Output the (x, y) coordinate of the center of the cell containing the given text.  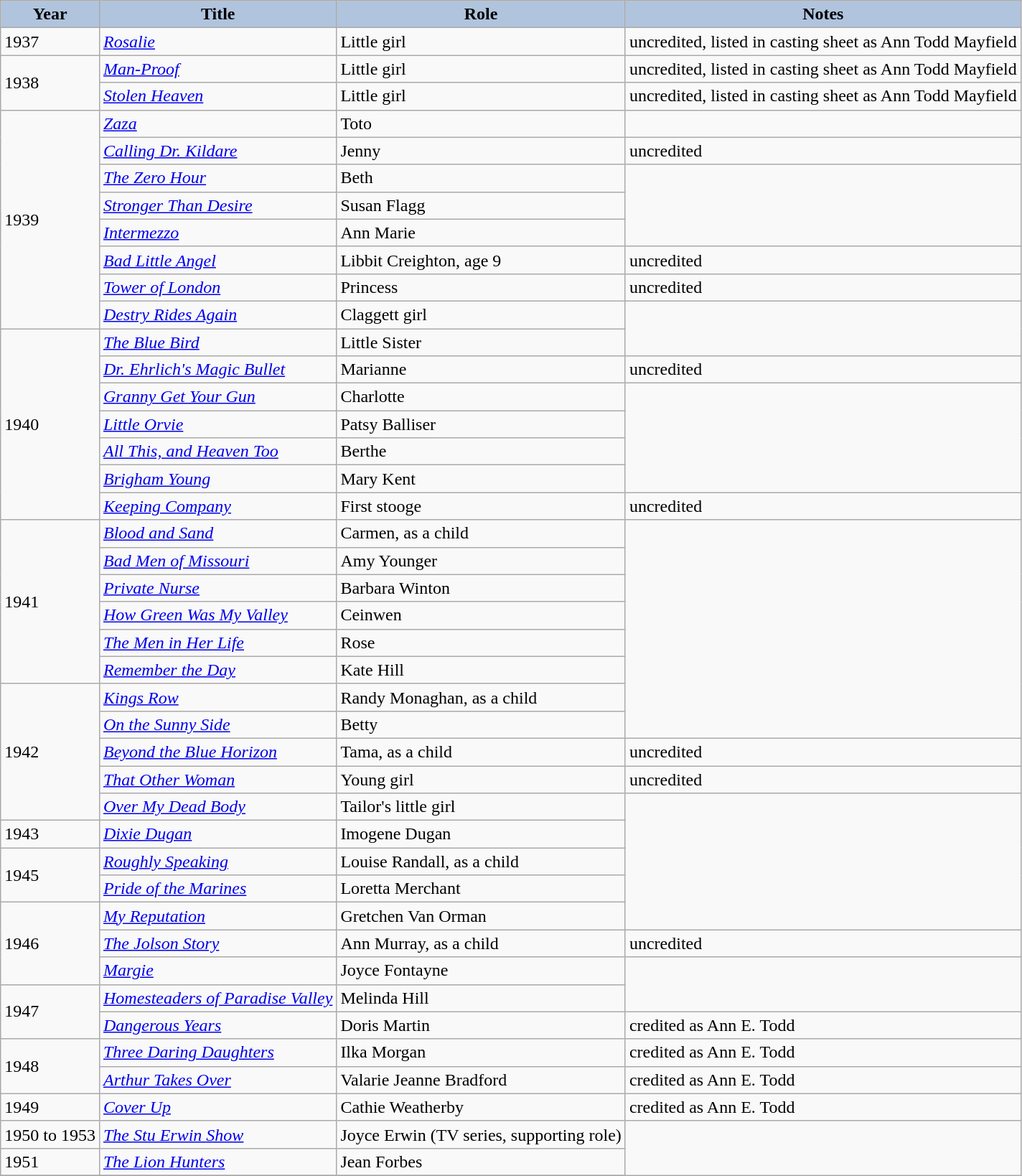
Joyce Fontayne (481, 971)
Beyond the Blue Horizon (217, 752)
Brigham Young (217, 479)
1943 (50, 834)
Melinda Hill (481, 998)
The Jolson Story (217, 943)
Destry Rides Again (217, 314)
1941 (50, 602)
1950 to 1953 (50, 1134)
Rose (481, 643)
1939 (50, 219)
Jenny (481, 151)
The Men in Her Life (217, 643)
Bad Little Angel (217, 260)
On the Sunny Side (217, 724)
Little Sister (481, 342)
Princess (481, 287)
1949 (50, 1107)
The Lion Hunters (217, 1162)
Amy Younger (481, 561)
Ann Marie (481, 233)
1937 (50, 42)
Private Nurse (217, 588)
Randy Monaghan, as a child (481, 697)
Rosalie (217, 42)
Ceinwen (481, 615)
Berthe (481, 452)
Bad Men of Missouri (217, 561)
Blood and Sand (217, 533)
Remember the Day (217, 670)
1948 (50, 1066)
Patsy Balliser (481, 424)
Dr. Ehrlich's Magic Bullet (217, 370)
Homesteaders of Paradise Valley (217, 998)
1951 (50, 1162)
Beth (481, 178)
Three Daring Daughters (217, 1053)
Joyce Erwin (TV series, supporting role) (481, 1134)
1946 (50, 943)
Granny Get Your Gun (217, 397)
Margie (217, 971)
Title (217, 14)
Loretta Merchant (481, 889)
Stronger Than Desire (217, 205)
Role (481, 14)
Claggett girl (481, 314)
Ann Murray, as a child (481, 943)
Libbit Creighton, age 9 (481, 260)
Arthur Takes Over (217, 1080)
Zaza (217, 123)
Valarie Jeanne Bradford (481, 1080)
Tower of London (217, 287)
Man-Proof (217, 69)
All This, and Heaven Too (217, 452)
The Stu Erwin Show (217, 1134)
Charlotte (481, 397)
1945 (50, 875)
Little Orvie (217, 424)
Pride of the Marines (217, 889)
Year (50, 14)
Over My Dead Body (217, 807)
Toto (481, 123)
Susan Flagg (481, 205)
Notes (822, 14)
Gretchen Van Orman (481, 916)
Marianne (481, 370)
The Blue Bird (217, 342)
Carmen, as a child (481, 533)
How Green Was My Valley (217, 615)
Betty (481, 724)
Cover Up (217, 1107)
The Zero Hour (217, 178)
Barbara Winton (481, 588)
Dixie Dugan (217, 834)
Kings Row (217, 697)
Jean Forbes (481, 1162)
Tama, as a child (481, 752)
Louise Randall, as a child (481, 862)
1947 (50, 1012)
My Reputation (217, 916)
1942 (50, 752)
Mary Kent (481, 479)
1938 (50, 83)
Tailor's little girl (481, 807)
Calling Dr. Kildare (217, 151)
Intermezzo (217, 233)
Doris Martin (481, 1025)
Keeping Company (217, 506)
Imogene Dugan (481, 834)
Dangerous Years (217, 1025)
First stooge (481, 506)
Roughly Speaking (217, 862)
Ilka Morgan (481, 1053)
Kate Hill (481, 670)
Stolen Heaven (217, 96)
Cathie Weatherby (481, 1107)
1940 (50, 424)
Young girl (481, 779)
That Other Woman (217, 779)
